Scan for the cell matching the given text and deliver its (X, Y) coordinate at center. 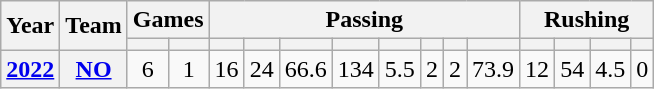
1 (188, 69)
12 (538, 69)
73.9 (492, 69)
134 (356, 69)
4.5 (610, 69)
6 (148, 69)
Year (30, 26)
NO (94, 69)
16 (226, 69)
54 (572, 69)
Games (168, 20)
5.5 (400, 69)
Passing (364, 20)
Rushing (587, 20)
2022 (30, 69)
24 (262, 69)
Team (94, 26)
66.6 (306, 69)
0 (642, 69)
